For the text-containing cell, return its midpoint in (x, y) coordinate format. 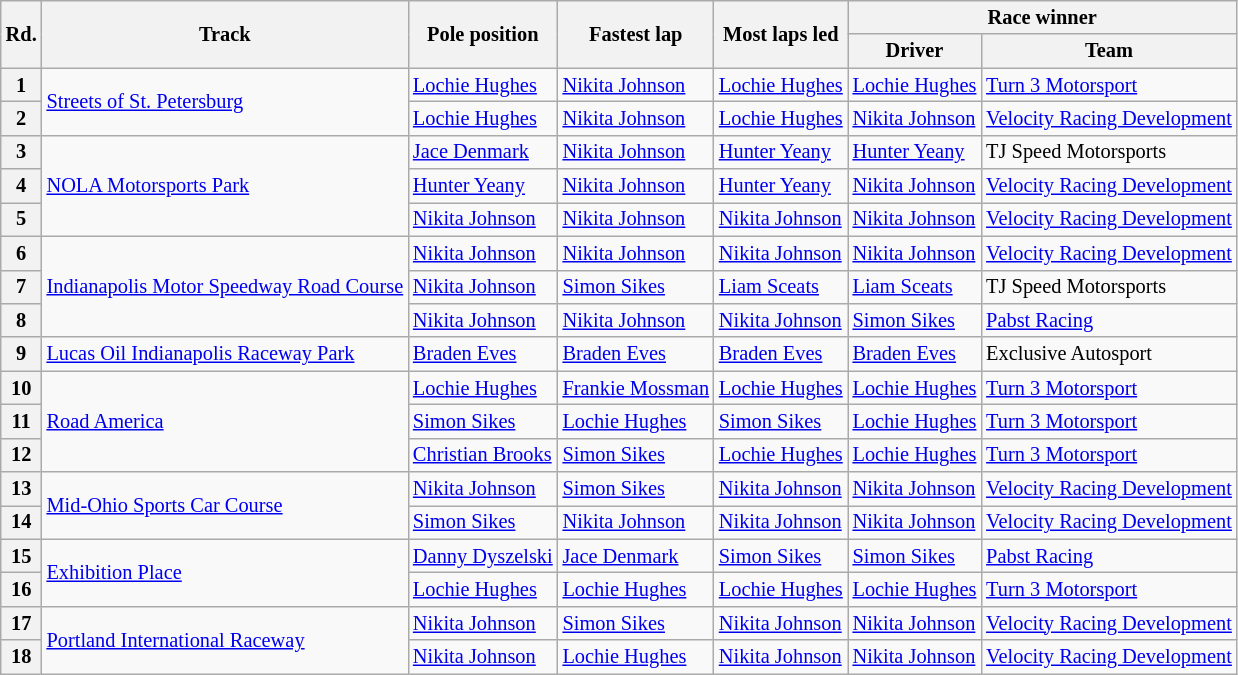
Frankie Mossman (636, 388)
Danny Dyszelski (483, 556)
Pole position (483, 34)
Exhibition Place (225, 572)
2 (22, 118)
11 (22, 421)
NOLA Motorsports Park (225, 186)
Lucas Oil Indianapolis Raceway Park (225, 354)
6 (22, 253)
Driver (915, 51)
Rd. (22, 34)
Indianapolis Motor Speedway Road Course (225, 286)
Christian Brooks (483, 455)
16 (22, 589)
Team (1108, 51)
Streets of St. Petersburg (225, 102)
Mid-Ohio Sports Car Course (225, 506)
14 (22, 522)
1 (22, 85)
10 (22, 388)
13 (22, 489)
12 (22, 455)
Fastest lap (636, 34)
3 (22, 152)
7 (22, 287)
Road America (225, 422)
Track (225, 34)
18 (22, 657)
4 (22, 186)
8 (22, 320)
5 (22, 219)
9 (22, 354)
Portland International Raceway (225, 640)
17 (22, 623)
Race winner (1042, 17)
Most laps led (781, 34)
Exclusive Autosport (1108, 354)
15 (22, 556)
